Search for the cell housing the specified text and yield its (X, Y) center coordinate. 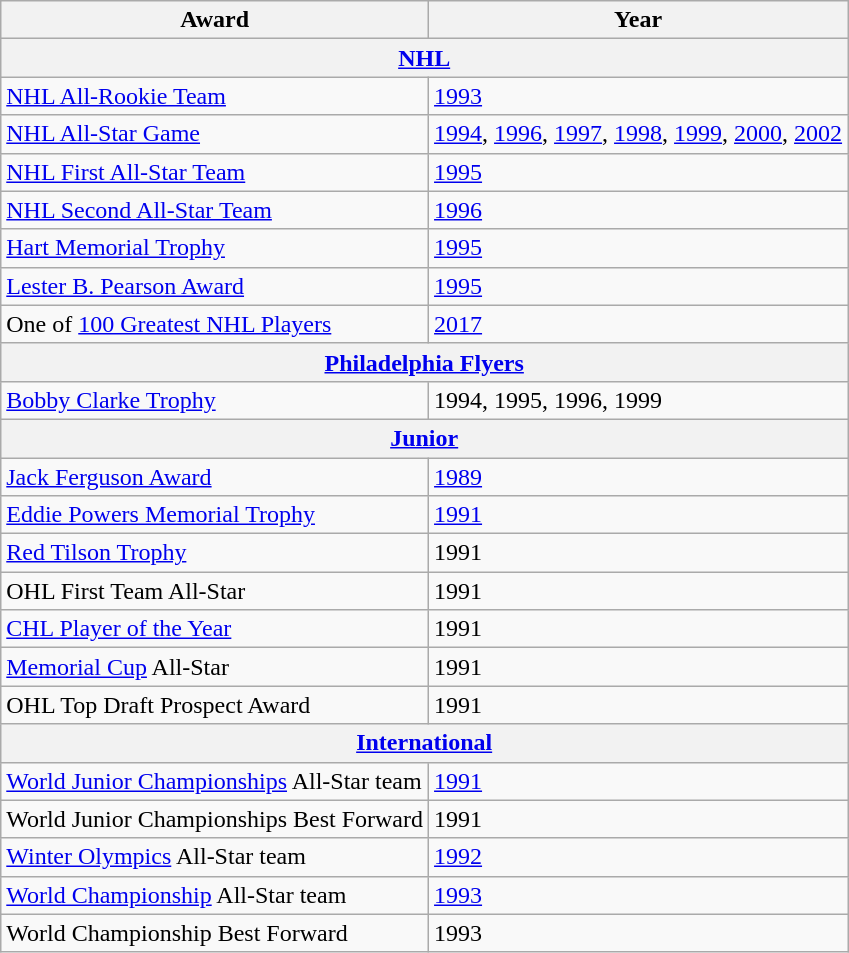
International (424, 743)
World Junior Championships All-Star team (215, 781)
NHL All-Rookie Team (215, 96)
World Championship Best Forward (215, 933)
Award (215, 20)
OHL Top Draft Prospect Award (215, 705)
Hart Memorial Trophy (215, 248)
1989 (638, 477)
NHL (424, 58)
Jack Ferguson Award (215, 477)
NHL Second All-Star Team (215, 210)
1994, 1995, 1996, 1999 (638, 400)
World Junior Championships Best Forward (215, 819)
Winter Olympics All-Star team (215, 857)
1992 (638, 857)
1996 (638, 210)
Year (638, 20)
1994, 1996, 1997, 1998, 1999, 2000, 2002 (638, 134)
NHL All-Star Game (215, 134)
CHL Player of the Year (215, 629)
OHL First Team All-Star (215, 591)
Philadelphia Flyers (424, 362)
Lester B. Pearson Award (215, 286)
Memorial Cup All-Star (215, 667)
Junior (424, 438)
2017 (638, 324)
Red Tilson Trophy (215, 553)
Eddie Powers Memorial Trophy (215, 515)
World Championship All-Star team (215, 895)
Bobby Clarke Trophy (215, 400)
NHL First All-Star Team (215, 172)
One of 100 Greatest NHL Players (215, 324)
